Return [x, y] of the center of cell containing provided text 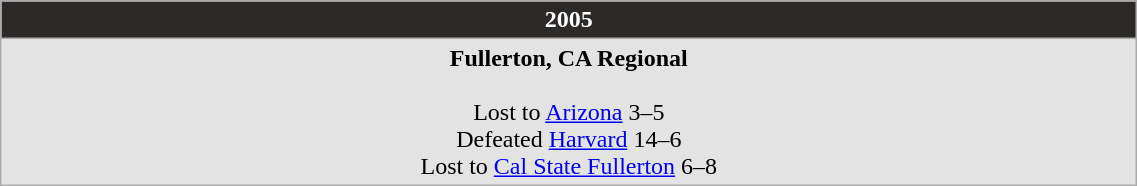
Fullerton, CA RegionalLost to Arizona 3–5 Defeated Harvard 14–6 Lost to Cal State Fullerton 6–8 [569, 112]
2005 [569, 20]
